Capture the cell that displays the provided text and extract its (X, Y) central coordinate. 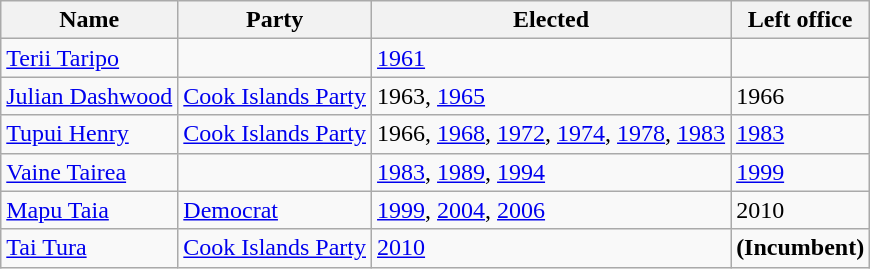
Tupui Henry (90, 134)
1983 (800, 134)
1983, 1989, 1994 (552, 172)
Mapu Taia (90, 210)
1963, 1965 (552, 96)
(Incumbent) (800, 248)
Tai Tura (90, 248)
Terii Taripo (90, 58)
Vaine Tairea (90, 172)
1966 (800, 96)
Party (275, 20)
1966, 1968, 1972, 1974, 1978, 1983 (552, 134)
1999 (800, 172)
1961 (552, 58)
Julian Dashwood (90, 96)
Name (90, 20)
Democrat (275, 210)
Elected (552, 20)
1999, 2004, 2006 (552, 210)
Left office (800, 20)
